Pinpoint the cell where the given text exists, returning its [x, y] midpoint coordinate. 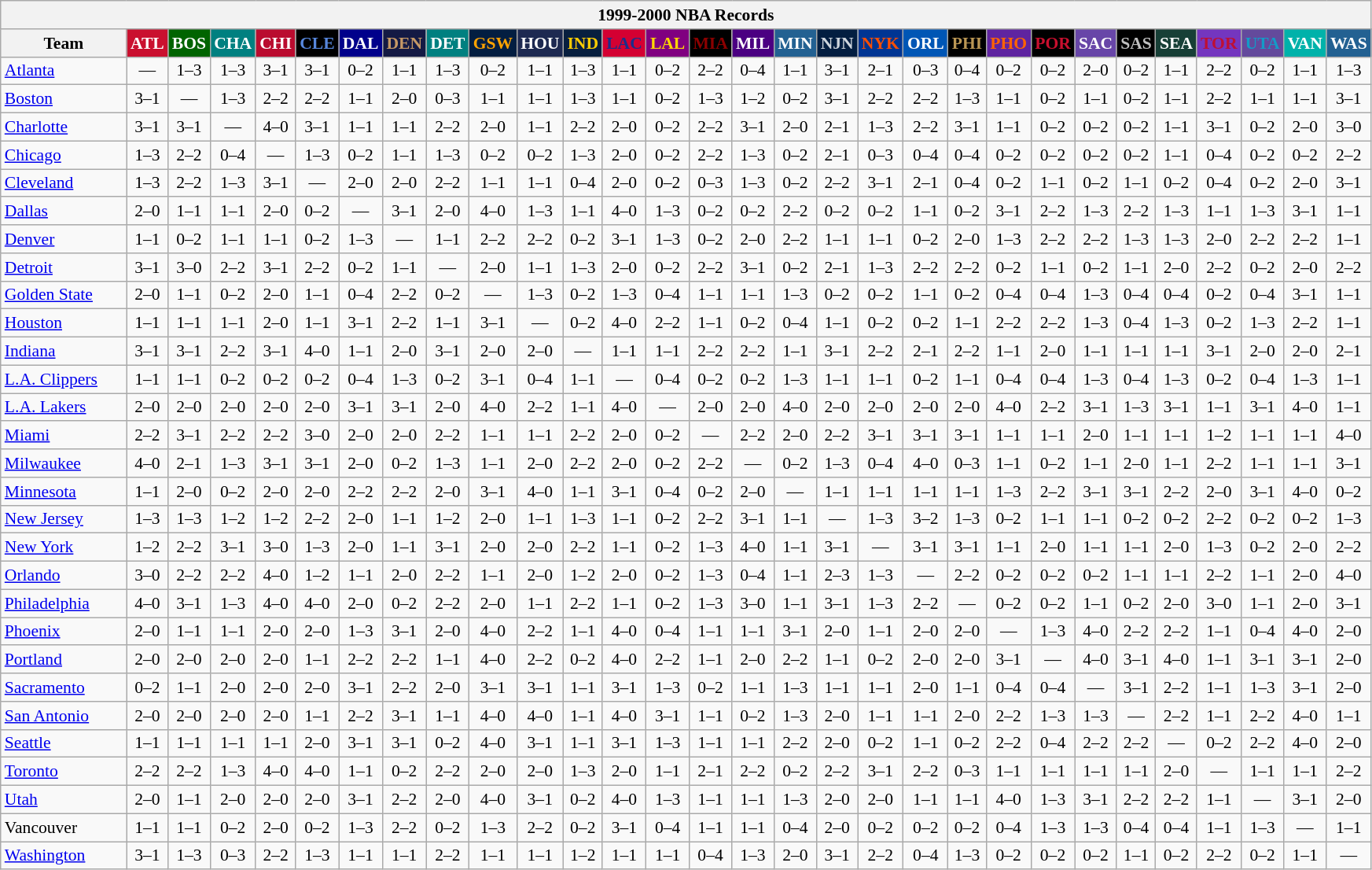
GSW [494, 43]
BOS [189, 43]
New Jersey [64, 519]
Atlanta [64, 71]
Boston [64, 99]
PHI [967, 43]
Seattle [64, 743]
2–3 [837, 576]
MIL [753, 43]
LAC [624, 43]
Cleveland [64, 183]
MIA [710, 43]
Sacramento [64, 688]
Vancouver [64, 828]
Portland [64, 660]
SEA [1176, 43]
Miami [64, 436]
Team [64, 43]
MIN [795, 43]
PHO [1008, 43]
SAC [1096, 43]
DAL [361, 43]
Dallas [64, 212]
IND [583, 43]
Denver [64, 239]
Utah [64, 800]
L.A. Clippers [64, 379]
NYK [881, 43]
LAL [668, 43]
CHI [275, 43]
VAN [1305, 43]
Houston [64, 323]
Philadelphia [64, 603]
L.A. Lakers [64, 407]
HOU [539, 43]
Minnesota [64, 492]
Orlando [64, 576]
New York [64, 547]
CHA [233, 43]
TOR [1219, 43]
Charlotte [64, 127]
NJN [837, 43]
ATL [148, 43]
DET [448, 43]
UTA [1263, 43]
DEN [404, 43]
CLE [318, 43]
Detroit [64, 267]
Toronto [64, 772]
POR [1053, 43]
1999-2000 NBA Records [686, 15]
SAS [1136, 43]
ORL [926, 43]
Milwaukee [64, 463]
Indiana [64, 352]
3–2 [926, 519]
Golden State [64, 295]
WAS [1349, 43]
Chicago [64, 155]
San Antonio [64, 716]
Washington [64, 856]
Phoenix [64, 632]
